From the cell containing the given text, extract its center point as [X, Y] coordinate. 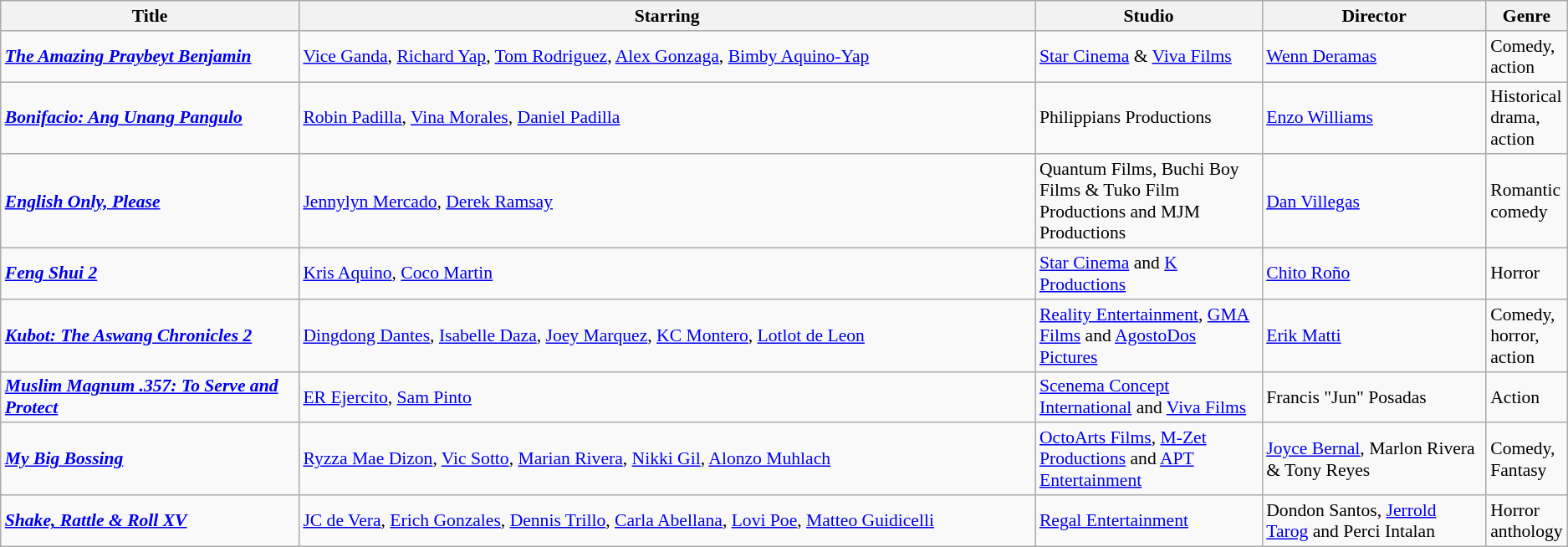
Action [1526, 396]
Kubot: The Aswang Chronicles 2 [151, 336]
Joyce Bernal, Marlon Rivera & Tony Reyes [1374, 460]
Wenn Deramas [1374, 57]
Robin Padilla, Vina Morales, Daniel Padilla [667, 119]
Scenema Concept International and Viva Films [1149, 396]
Dondon Santos, Jerrold Tarog and Perci Intalan [1374, 520]
Title [151, 16]
Genre [1526, 16]
Bonifacio: Ang Unang Pangulo [151, 119]
Comedy, Fantasy [1526, 460]
Director [1374, 16]
Erik Matti [1374, 336]
Muslim Magnum .357: To Serve and Protect [151, 396]
English Only, Please [151, 202]
Ryzza Mae Dizon, Vic Sotto, Marian Rivera, Nikki Gil, Alonzo Muhlach [667, 460]
My Big Bossing [151, 460]
Comedy, horror, action [1526, 336]
Dingdong Dantes, Isabelle Daza, Joey Marquez, KC Montero, Lotlot de Leon [667, 336]
Kris Aquino, Coco Martin [667, 274]
Feng Shui 2 [151, 274]
OctoArts Films, M-Zet Productions and APT Entertainment [1149, 460]
Horror [1526, 274]
Jennylyn Mercado, Derek Ramsay [667, 202]
The Amazing Praybeyt Benjamin [151, 57]
JC de Vera, Erich Gonzales, Dennis Trillo, Carla Abellana, Lovi Poe, Matteo Guidicelli [667, 520]
Starring [667, 16]
Comedy, action [1526, 57]
Enzo Williams [1374, 119]
Dan Villegas [1374, 202]
Horror anthology [1526, 520]
Philippians Productions [1149, 119]
Regal Entertainment [1149, 520]
Star Cinema and K Productions [1149, 274]
Vice Ganda, Richard Yap, Tom Rodriguez, Alex Gonzaga, Bimby Aquino-Yap [667, 57]
Quantum Films, Buchi Boy Films & Tuko Film Productions and MJM Productions [1149, 202]
Shake, Rattle & Roll XV [151, 520]
ER Ejercito, Sam Pinto [667, 396]
Chito Roño [1374, 274]
Historical drama, action [1526, 119]
Star Cinema & Viva Films [1149, 57]
Romantic comedy [1526, 202]
Reality Entertainment, GMA Films and AgostoDos Pictures [1149, 336]
Francis "Jun" Posadas [1374, 396]
Studio [1149, 16]
